Identify which cell holds the provided text, then report its (x, y) central coordinate. 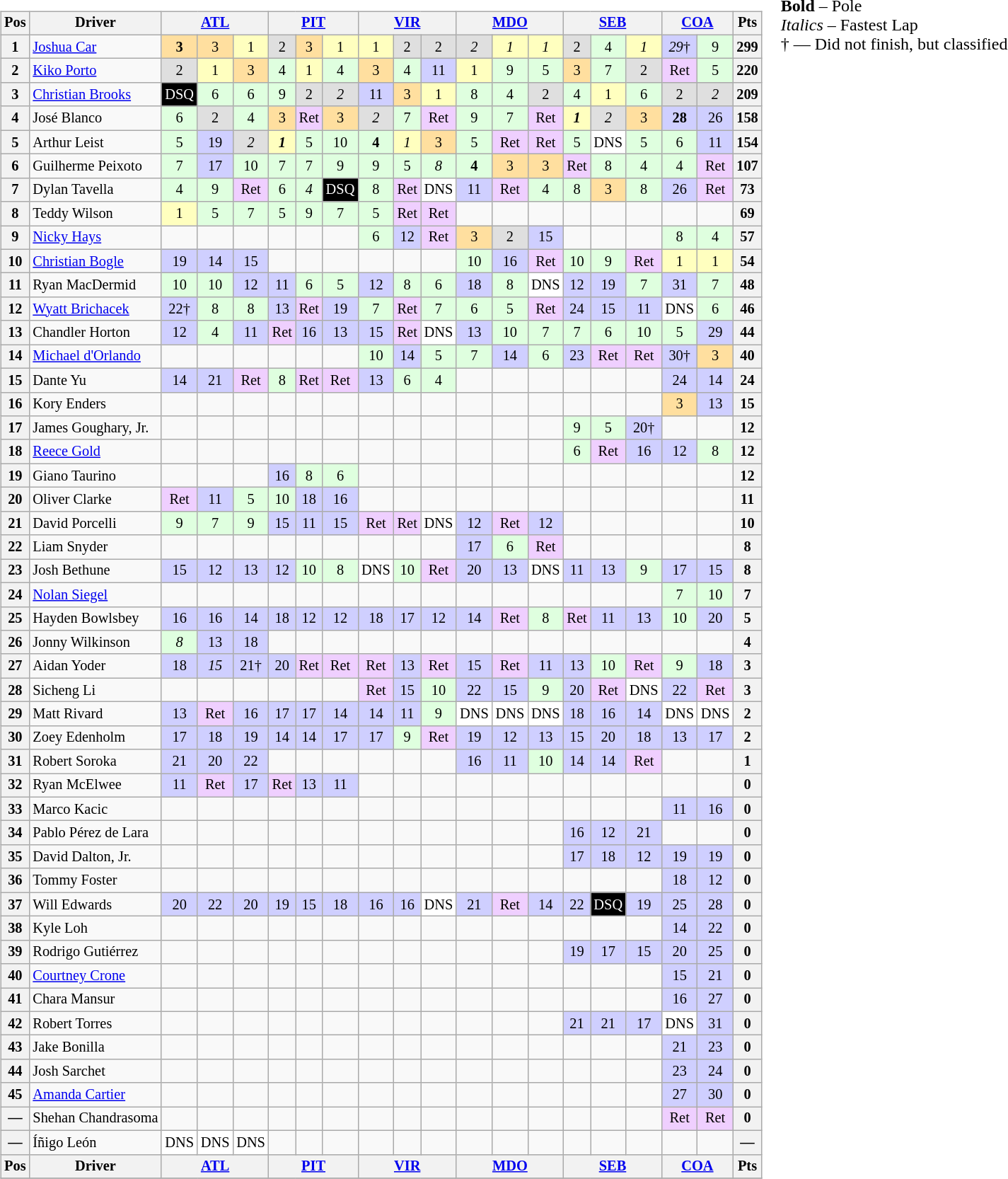
Chandler Horton (95, 333)
Kiko Porto (95, 71)
Ryan McElwee (95, 786)
154 (747, 142)
158 (747, 118)
Shehan Chandrasoma (95, 1119)
Robert Soroka (95, 761)
43 (15, 1047)
Hayden Bowlsbey (95, 619)
Aidan Yoder (95, 666)
Nicky Hays (95, 238)
45 (15, 1095)
Giano Taurino (95, 476)
32 (15, 786)
Christian Bogle (95, 261)
Reece Gold (95, 452)
Tommy Foster (95, 880)
48 (747, 285)
Chara Mansur (95, 1000)
Rodrigo Gutiérrez (95, 952)
David Porcelli (95, 523)
David Dalton, Jr. (95, 857)
Liam Snyder (95, 547)
Zoey Edenholm (95, 737)
Joshua Car (95, 47)
Guilherme Peixoto (95, 166)
Arthur Leist (95, 142)
José Blanco (95, 118)
Courtney Crone (95, 976)
Teddy Wilson (95, 214)
37 (15, 904)
Jonny Wilkinson (95, 643)
33 (15, 809)
35 (15, 857)
Kyle Loh (95, 928)
54 (747, 261)
39 (15, 952)
57 (747, 238)
James Goughary, Jr. (95, 428)
42 (15, 1023)
Josh Sarchet (95, 1071)
Ryan MacDermid (95, 285)
Josh Bethune (95, 571)
Will Edwards (95, 904)
Pablo Pérez de Lara (95, 833)
34 (15, 833)
Christian Brooks (95, 95)
29† (679, 47)
Dante Yu (95, 380)
Íñigo León (95, 1142)
Amanda Cartier (95, 1095)
Michael d'Orlando (95, 357)
41 (15, 1000)
46 (747, 309)
Dylan Tavella (95, 190)
209 (747, 95)
107 (747, 166)
Marco Kacic (95, 809)
69 (747, 214)
299 (747, 47)
20† (644, 428)
Oliver Clarke (95, 500)
38 (15, 928)
Kory Enders (95, 404)
36 (15, 880)
Matt Rivard (95, 714)
30† (679, 357)
Nolan Siegel (95, 594)
Jake Bonilla (95, 1047)
21† (250, 666)
220 (747, 71)
Wyatt Brichacek (95, 309)
73 (747, 190)
Robert Torres (95, 1023)
22† (179, 309)
Sicheng Li (95, 690)
